Return (X, Y) of the center of cell containing provided text 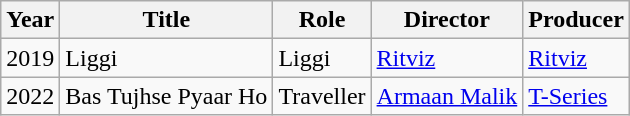
2019 (30, 58)
Armaan Malik (447, 96)
Traveller (322, 96)
Year (30, 20)
T-Series (576, 96)
Bas Tujhse Pyaar Ho (166, 96)
2022 (30, 96)
Producer (576, 20)
Title (166, 20)
Role (322, 20)
Director (447, 20)
